Identify which cell holds the provided text, then report its (x, y) central coordinate. 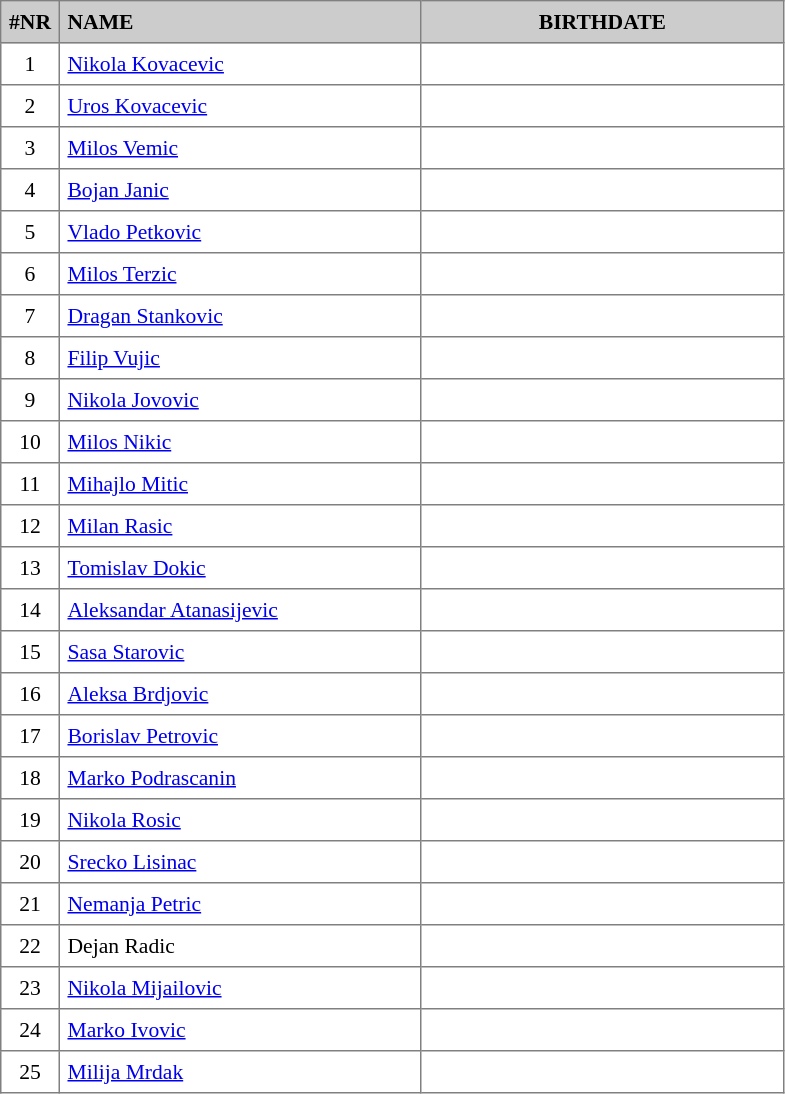
23 (30, 988)
20 (30, 862)
Nikola Mijailovic (240, 988)
NAME (240, 22)
8 (30, 358)
25 (30, 1072)
Uros Kovacevic (240, 106)
13 (30, 568)
15 (30, 652)
2 (30, 106)
6 (30, 274)
Milan Rasic (240, 526)
Nikola Rosic (240, 820)
19 (30, 820)
18 (30, 778)
24 (30, 1030)
#NR (30, 22)
Sasa Starovic (240, 652)
Marko Podrascanin (240, 778)
16 (30, 694)
Aleksa Brdjovic (240, 694)
Milija Mrdak (240, 1072)
7 (30, 316)
4 (30, 190)
Borislav Petrovic (240, 736)
Milos Nikic (240, 442)
17 (30, 736)
21 (30, 904)
9 (30, 400)
Nemanja Petric (240, 904)
12 (30, 526)
Dragan Stankovic (240, 316)
Nikola Kovacevic (240, 64)
Mihajlo Mitic (240, 484)
22 (30, 946)
BIRTHDATE (602, 22)
Aleksandar Atanasijevic (240, 610)
Tomislav Dokic (240, 568)
5 (30, 232)
10 (30, 442)
Bojan Janic (240, 190)
1 (30, 64)
Nikola Jovovic (240, 400)
Filip Vujic (240, 358)
Milos Terzic (240, 274)
Dejan Radic (240, 946)
Vlado Petkovic (240, 232)
Milos Vemic (240, 148)
11 (30, 484)
14 (30, 610)
Marko Ivovic (240, 1030)
3 (30, 148)
Srecko Lisinac (240, 862)
